Determine the [X, Y] coordinate at the center of the cell enclosing the given text.  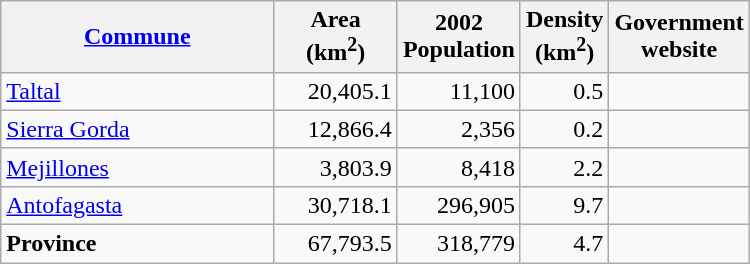
2.2 [564, 167]
Area (km2) [336, 37]
Taltal [138, 91]
Density(km2) [564, 37]
67,793.5 [336, 244]
2,356 [458, 129]
296,905 [458, 205]
8,418 [458, 167]
9.7 [564, 205]
3,803.9 [336, 167]
Province [138, 244]
20,405.1 [336, 91]
4.7 [564, 244]
30,718.1 [336, 205]
Mejillones [138, 167]
2002Population [458, 37]
12,866.4 [336, 129]
Governmentwebsite [679, 37]
318,779 [458, 244]
Sierra Gorda [138, 129]
0.5 [564, 91]
Commune [138, 37]
11,100 [458, 91]
0.2 [564, 129]
Antofagasta [138, 205]
